Pinpoint the cell where the given text exists, returning its [X, Y] midpoint coordinate. 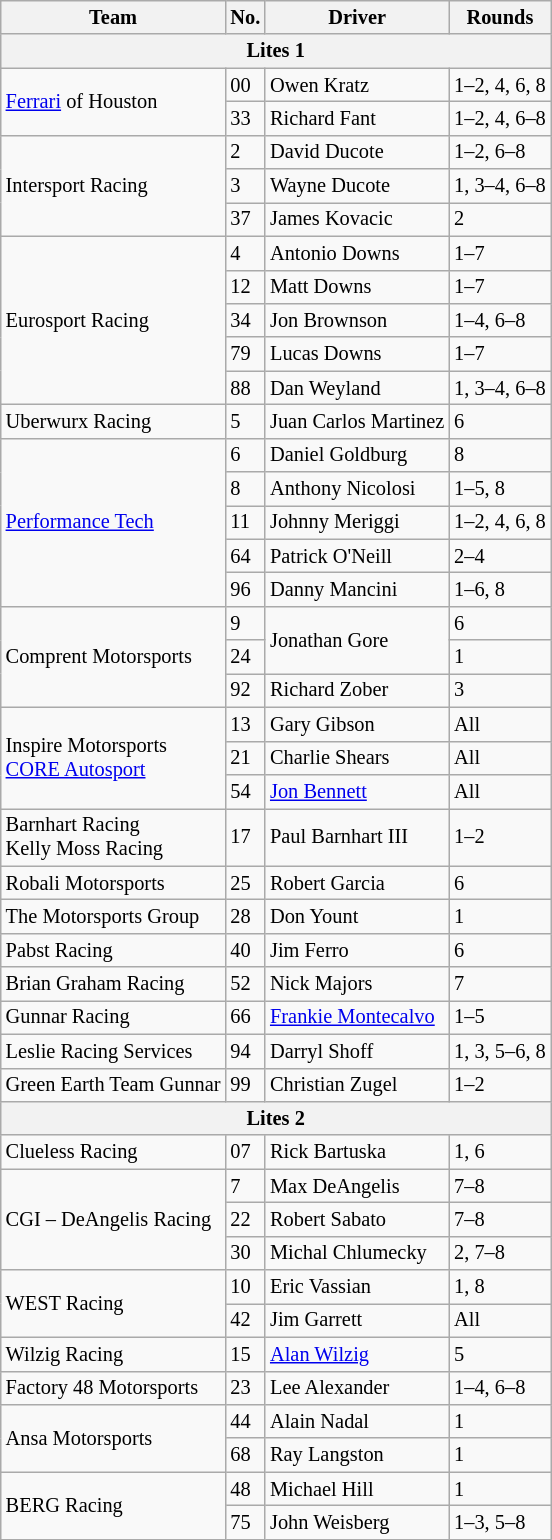
1–2, 6–8 [500, 152]
Gary Gibson [357, 724]
Dan Weyland [357, 388]
66 [245, 1017]
Factory 48 Motorsports [114, 1388]
Jonathan Gore [357, 640]
33 [245, 118]
Robali Motorsports [114, 883]
96 [245, 589]
92 [245, 690]
Driver [357, 17]
13 [245, 724]
22 [245, 1219]
07 [245, 1152]
9 [245, 623]
Johnny Meriggi [357, 522]
40 [245, 950]
79 [245, 354]
1–2, 4, 6–8 [500, 118]
1–5 [500, 1017]
Christian Zugel [357, 1085]
Lee Alexander [357, 1388]
1, 8 [500, 1287]
Barnhart RacingKelly Moss Racing [114, 837]
Pabst Racing [114, 950]
68 [245, 1455]
37 [245, 219]
Richard Fant [357, 118]
00 [245, 85]
48 [245, 1489]
Uberwurx Racing [114, 421]
21 [245, 758]
94 [245, 1051]
28 [245, 916]
Robert Sabato [357, 1219]
Ferrari of Houston [114, 102]
Ansa Motorsports [114, 1438]
Ray Langston [357, 1455]
88 [245, 388]
34 [245, 320]
Anthony Nicolosi [357, 489]
64 [245, 556]
Nick Majors [357, 984]
Don Yount [357, 916]
Owen Kratz [357, 85]
Brian Graham Racing [114, 984]
12 [245, 287]
52 [245, 984]
Inspire MotorsportsCORE Autosport [114, 758]
99 [245, 1085]
Lucas Downs [357, 354]
23 [245, 1388]
David Ducote [357, 152]
James Kovacic [357, 219]
Wilzig Racing [114, 1354]
Jon Brownson [357, 320]
1–3, 5–8 [500, 1522]
CGI – DeAngelis Racing [114, 1220]
Alain Nadal [357, 1421]
Michal Chlumecky [357, 1253]
Eric Vassian [357, 1287]
17 [245, 837]
4 [245, 253]
BERG Racing [114, 1506]
44 [245, 1421]
Richard Zober [357, 690]
42 [245, 1320]
2–4 [500, 556]
Charlie Shears [357, 758]
Rick Bartuska [357, 1152]
1–6, 8 [500, 589]
Max DeAngelis [357, 1186]
2, 7–8 [500, 1253]
1, 6 [500, 1152]
Lites 2 [276, 1118]
1–5, 8 [500, 489]
Robert Garcia [357, 883]
54 [245, 791]
Lites 1 [276, 51]
Alan Wilzig [357, 1354]
John Weisberg [357, 1522]
75 [245, 1522]
Antonio Downs [357, 253]
Jim Garrett [357, 1320]
Paul Barnhart III [357, 837]
Gunnar Racing [114, 1017]
30 [245, 1253]
24 [245, 657]
Juan Carlos Martinez [357, 421]
10 [245, 1287]
Eurosport Racing [114, 320]
15 [245, 1354]
1, 3, 5–6, 8 [500, 1051]
The Motorsports Group [114, 916]
Patrick O'Neill [357, 556]
Michael Hill [357, 1489]
Leslie Racing Services [114, 1051]
WEST Racing [114, 1304]
Team [114, 17]
25 [245, 883]
Danny Mancini [357, 589]
Wayne Ducote [357, 186]
Clueless Racing [114, 1152]
Green Earth Team Gunnar [114, 1085]
Frankie Montecalvo [357, 1017]
Daniel Goldburg [357, 455]
11 [245, 522]
Jon Bennett [357, 791]
No. [245, 17]
Matt Downs [357, 287]
Intersport Racing [114, 186]
Darryl Shoff [357, 1051]
Rounds [500, 17]
Performance Tech [114, 522]
Comprent Motorsports [114, 656]
Jim Ferro [357, 950]
